Scan for the cell matching the given text and deliver its (X, Y) coordinate at center. 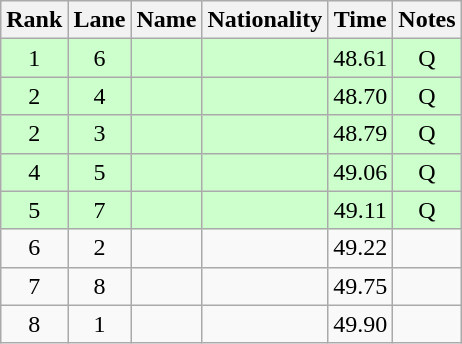
Notes (427, 20)
49.90 (360, 324)
Time (360, 20)
Nationality (265, 20)
3 (100, 134)
Rank (34, 20)
48.61 (360, 58)
49.11 (360, 210)
Lane (100, 20)
49.06 (360, 172)
49.22 (360, 248)
49.75 (360, 286)
48.70 (360, 96)
Name (166, 20)
48.79 (360, 134)
